Capture the cell that displays the provided text and extract its [X, Y] central coordinate. 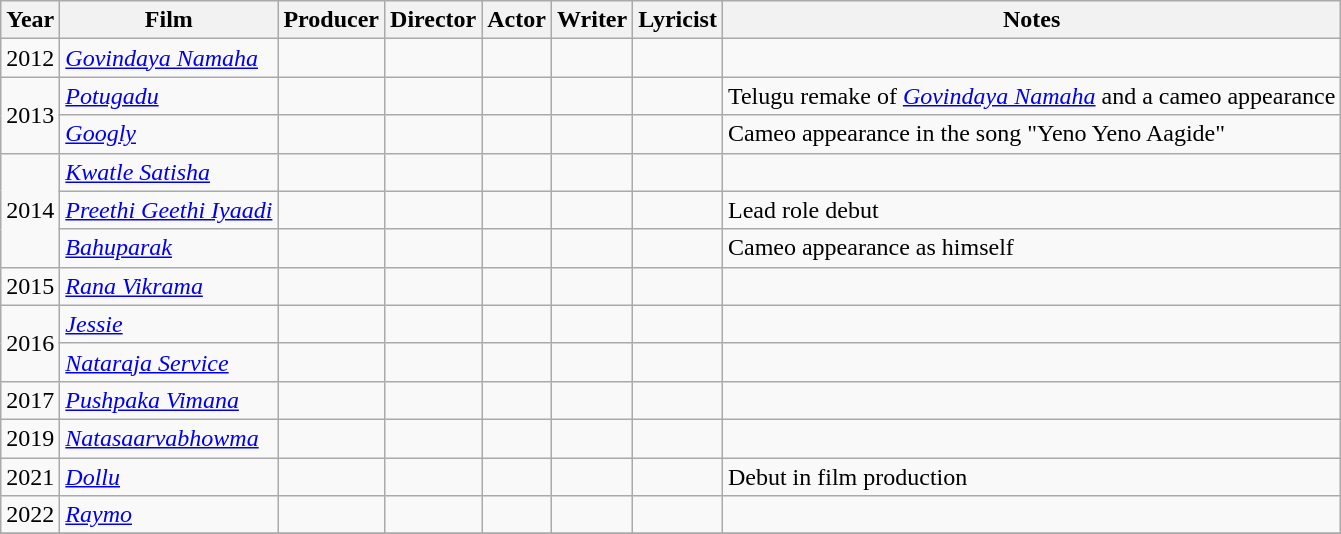
Telugu remake of Govindaya Namaha and a cameo appearance [1031, 96]
2013 [30, 115]
Year [30, 20]
2017 [30, 400]
Govindaya Namaha [169, 58]
Natasaarvabhowma [169, 438]
Debut in film production [1031, 477]
2019 [30, 438]
2021 [30, 477]
Notes [1031, 20]
2015 [30, 286]
Film [169, 20]
2016 [30, 343]
2014 [30, 210]
Director [434, 20]
Nataraja Service [169, 362]
Potugadu [169, 96]
Pushpaka Vimana [169, 400]
Actor [517, 20]
Producer [332, 20]
2012 [30, 58]
Bahuparak [169, 248]
Dollu [169, 477]
Lead role debut [1031, 210]
Raymo [169, 515]
Preethi Geethi Iyaadi [169, 210]
Writer [592, 20]
2022 [30, 515]
Jessie [169, 324]
Lyricist [678, 20]
Cameo appearance as himself [1031, 248]
Cameo appearance in the song "Yeno Yeno Aagide" [1031, 134]
Kwatle Satisha [169, 172]
Rana Vikrama [169, 286]
Googly [169, 134]
